Provide the [X, Y] coordinate of the cell's center where the given text is located.  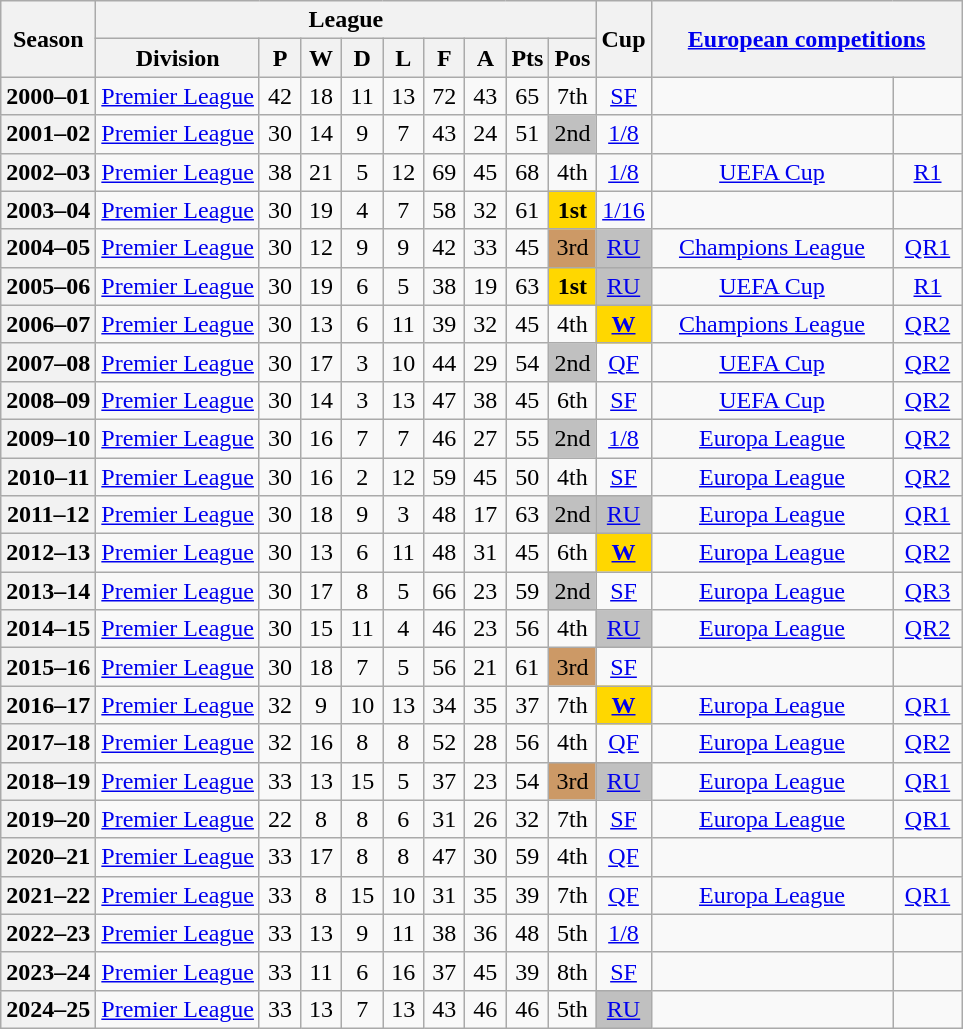
European competitions [806, 39]
QR3 [928, 591]
2007–08 [48, 362]
P [280, 58]
2010–11 [48, 477]
Cup [624, 39]
27 [486, 438]
2011–12 [48, 515]
2024–25 [48, 1009]
2013–14 [48, 591]
44 [444, 362]
2003–04 [48, 210]
2012–13 [48, 553]
26 [486, 819]
Pos [572, 58]
2021–22 [48, 895]
2018–19 [48, 781]
2019–20 [48, 819]
2006–07 [48, 324]
Division [178, 58]
2020–21 [48, 857]
51 [528, 134]
55 [528, 438]
29 [486, 362]
2017–18 [48, 743]
58 [444, 210]
2005–06 [48, 286]
Pts [528, 58]
L [404, 58]
2022–23 [48, 933]
2008–09 [48, 400]
22 [280, 819]
69 [444, 172]
2 [362, 477]
D [362, 58]
50 [528, 477]
65 [528, 96]
2009–10 [48, 438]
34 [444, 705]
2004–05 [48, 248]
2023–24 [48, 971]
2002–03 [48, 172]
24 [486, 134]
66 [444, 591]
52 [444, 743]
2016–17 [48, 705]
2001–02 [48, 134]
72 [444, 96]
68 [528, 172]
36 [486, 933]
2014–15 [48, 629]
A [486, 58]
League [346, 20]
2000–01 [48, 96]
1/16 [624, 210]
8th [572, 971]
2015–16 [48, 667]
28 [486, 743]
F [444, 58]
Season [48, 39]
